Pinpoint the cell where the given text exists, returning its [X, Y] midpoint coordinate. 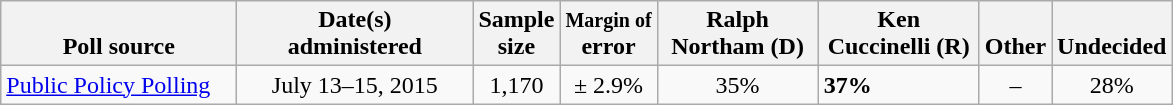
± 2.9% [608, 85]
RalphNortham (D) [738, 34]
Margin oferror [608, 34]
KenCuccinelli (R) [898, 34]
Samplesize [516, 34]
Other [1015, 34]
Date(s)administered [355, 34]
28% [1112, 85]
Undecided [1112, 34]
35% [738, 85]
– [1015, 85]
37% [898, 85]
Poll source [119, 34]
July 13–15, 2015 [355, 85]
1,170 [516, 85]
Public Policy Polling [119, 85]
